Determine the [x, y] coordinate at the center of the cell enclosing the given text.  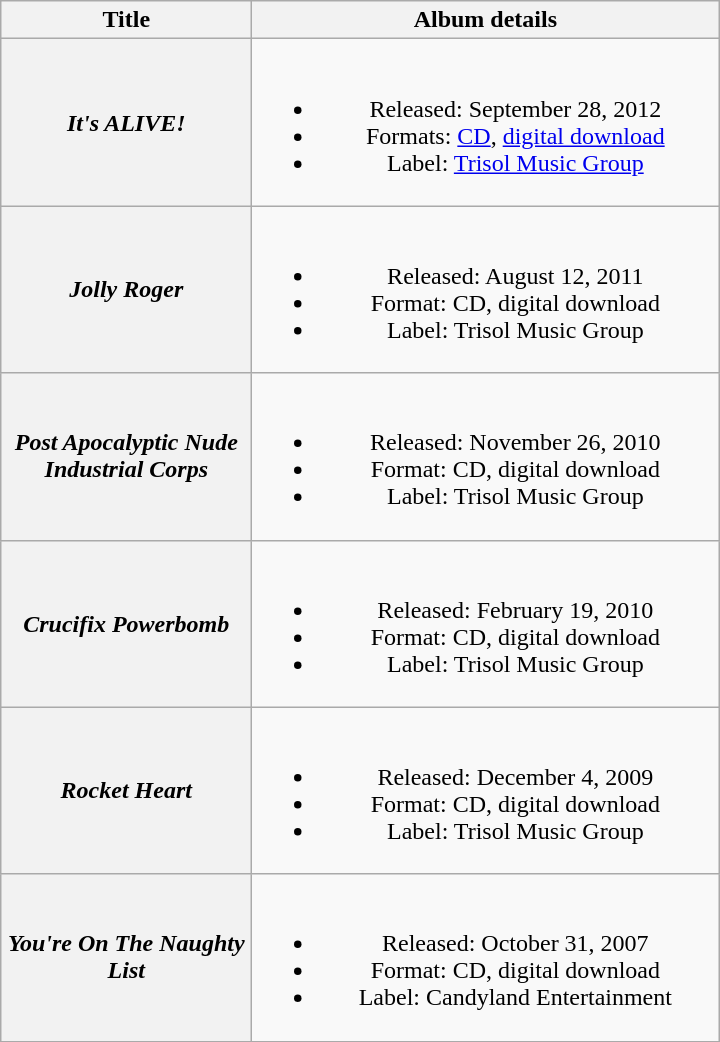
Released: February 19, 2010Format: CD, digital downloadLabel: Trisol Music Group [486, 624]
Released: September 28, 2012Formats: CD, digital downloadLabel: Trisol Music Group [486, 122]
Released: October 31, 2007Format: CD, digital downloadLabel: Candyland Entertainment [486, 958]
Jolly Roger [126, 290]
You're On The Naughty List [126, 958]
Title [126, 20]
Crucifix Powerbomb [126, 624]
Rocket Heart [126, 790]
Released: August 12, 2011Format: CD, digital downloadLabel: Trisol Music Group [486, 290]
It's ALIVE! [126, 122]
Album details [486, 20]
Post Apocalyptic Nude Industrial Corps [126, 456]
Released: December 4, 2009Format: CD, digital downloadLabel: Trisol Music Group [486, 790]
Released: November 26, 2010Format: CD, digital downloadLabel: Trisol Music Group [486, 456]
